Identify which cell holds the provided text, then report its (x, y) central coordinate. 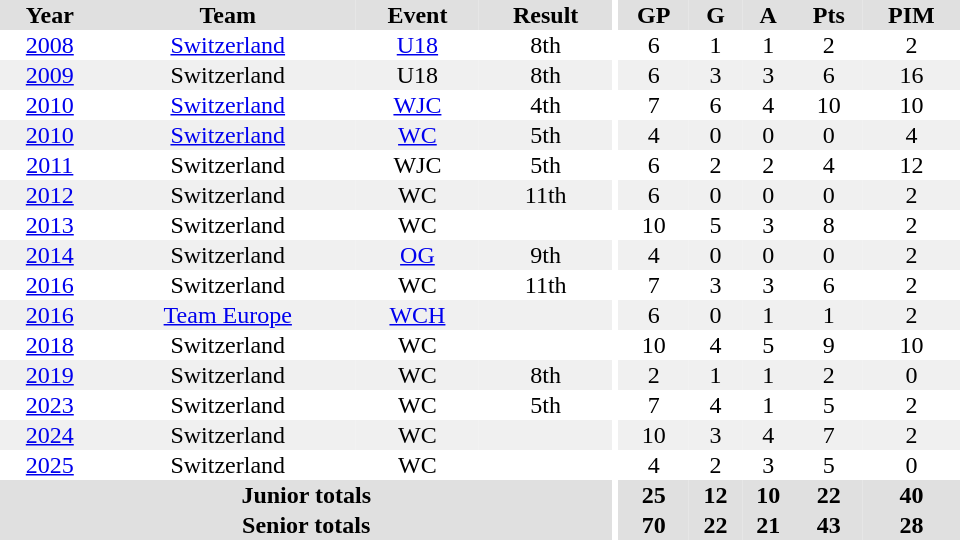
2008 (50, 45)
Event (418, 15)
9th (546, 255)
Junior totals (306, 495)
8 (829, 225)
GP (654, 15)
70 (654, 525)
2009 (50, 75)
2025 (50, 465)
A (768, 15)
2014 (50, 255)
16 (912, 75)
Team (228, 15)
2023 (50, 405)
G (716, 15)
2012 (50, 195)
WCH (418, 315)
OG (418, 255)
2013 (50, 225)
25 (654, 495)
PIM (912, 15)
40 (912, 495)
9 (829, 345)
Result (546, 15)
2019 (50, 375)
28 (912, 525)
21 (768, 525)
Pts (829, 15)
4th (546, 105)
2011 (50, 165)
2024 (50, 435)
43 (829, 525)
Year (50, 15)
Team Europe (228, 315)
2018 (50, 345)
Senior totals (306, 525)
